Return [x, y] of the center of cell containing provided text 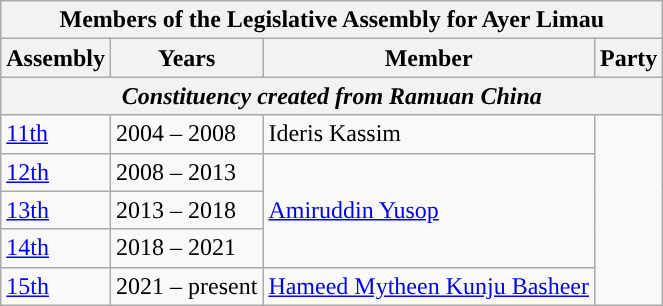
Constituency created from Ramuan China [332, 96]
2008 – 2013 [186, 172]
2013 – 2018 [186, 210]
Member [429, 58]
2018 – 2021 [186, 248]
Party [628, 58]
2004 – 2008 [186, 134]
Members of the Legislative Assembly for Ayer Limau [332, 20]
2021 – present [186, 286]
11th [56, 134]
12th [56, 172]
14th [56, 248]
13th [56, 210]
Years [186, 58]
Amiruddin Yusop [429, 210]
Hameed Mytheen Kunju Basheer [429, 286]
Ideris Kassim [429, 134]
15th [56, 286]
Assembly [56, 58]
